Find where the given text appears and provide that cell's center as [x, y] coordinate. 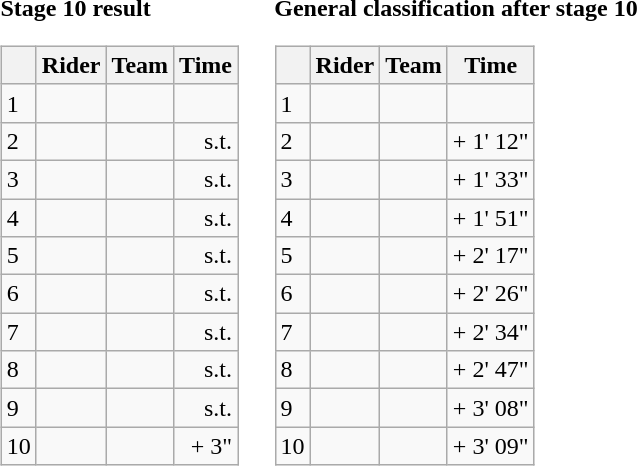
+ 1' 12" [490, 141]
+ 3' 09" [490, 446]
+ 1' 33" [490, 179]
+ 2' 26" [490, 294]
+ 3' 08" [490, 408]
+ 2' 17" [490, 256]
+ 2' 34" [490, 332]
+ 3" [206, 446]
+ 1' 51" [490, 217]
+ 2' 47" [490, 370]
